Return the (x, y) coordinate for the center point of the cell that contains the specified text.  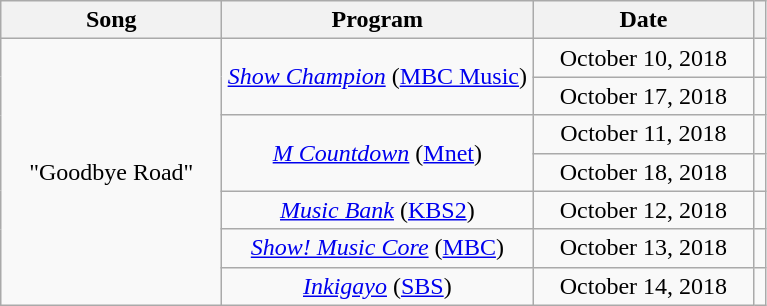
Show Champion (MBC Music) (378, 77)
October 11, 2018 (644, 134)
October 17, 2018 (644, 96)
Music Bank (KBS2) (378, 210)
Song (112, 20)
October 12, 2018 (644, 210)
Date (644, 20)
October 18, 2018 (644, 172)
"Goodbye Road" (112, 172)
M Countdown (Mnet) (378, 153)
Show! Music Core (MBC) (378, 248)
October 14, 2018 (644, 286)
October 13, 2018 (644, 248)
Program (378, 20)
October 10, 2018 (644, 58)
Inkigayo (SBS) (378, 286)
